Return [X, Y] of the center of cell containing provided text 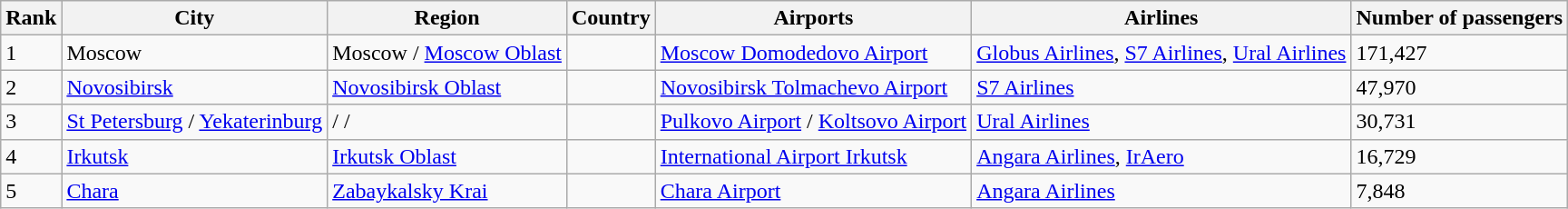
Zabaykalsky Krai [447, 191]
Country [611, 18]
Irkutsk [194, 156]
Angara Airlines, IrAero [1161, 156]
3 [31, 122]
Number of passengers [1459, 18]
47,970 [1459, 87]
7,848 [1459, 191]
Ural Airlines [1161, 122]
16,729 [1459, 156]
1 [31, 53]
Airports [813, 18]
30,731 [1459, 122]
Irkutsk Oblast [447, 156]
Angara Airlines [1161, 191]
Moscow / Moscow Oblast [447, 53]
Chara Airport [813, 191]
Moscow Domodedovo Airport [813, 53]
Moscow [194, 53]
S7 Airlines [1161, 87]
Novosibirsk Tolmachevo Airport [813, 87]
2 [31, 87]
St Petersburg / Yekaterinburg [194, 122]
Airlines [1161, 18]
City [194, 18]
Chara [194, 191]
171,427 [1459, 53]
/ / [447, 122]
Novosibirsk [194, 87]
Novosibirsk Oblast [447, 87]
4 [31, 156]
Globus Airlines, S7 Airlines, Ural Airlines [1161, 53]
Region [447, 18]
Rank [31, 18]
International Airport Irkutsk [813, 156]
5 [31, 191]
Pulkovo Airport / Koltsovo Airport [813, 122]
